Pinpoint the cell where the given text exists, returning its [X, Y] midpoint coordinate. 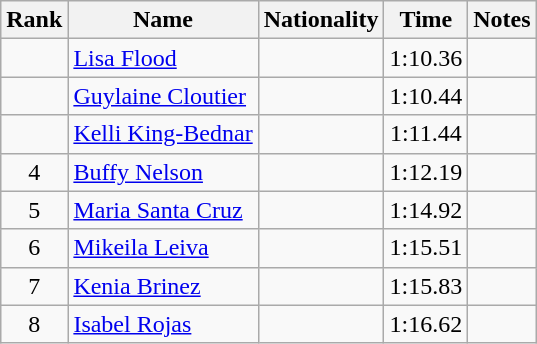
1:10.36 [426, 58]
Time [426, 20]
1:15.51 [426, 248]
Name [163, 20]
1:15.83 [426, 286]
Lisa Flood [163, 58]
Kelli King-Bednar [163, 134]
Notes [502, 20]
Nationality [321, 20]
Buffy Nelson [163, 172]
4 [34, 172]
1:12.19 [426, 172]
Rank [34, 20]
Guylaine Cloutier [163, 96]
Isabel Rojas [163, 324]
1:14.92 [426, 210]
Kenia Brinez [163, 286]
1:10.44 [426, 96]
Maria Santa Cruz [163, 210]
1:11.44 [426, 134]
Mikeila Leiva [163, 248]
1:16.62 [426, 324]
5 [34, 210]
6 [34, 248]
7 [34, 286]
8 [34, 324]
